Return (x, y) of the center of cell containing provided text 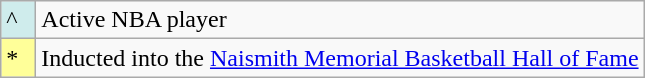
* (18, 58)
^ (18, 20)
Inducted into the Naismith Memorial Basketball Hall of Fame (340, 58)
Active NBA player (340, 20)
